Return [x, y] of the center of cell containing provided text 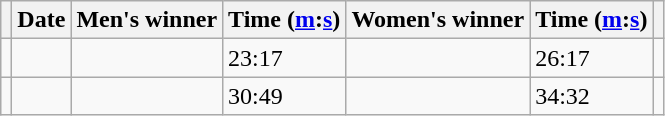
23:17 [284, 58]
26:17 [592, 58]
Women's winner [438, 20]
Date [42, 20]
30:49 [284, 96]
34:32 [592, 96]
Men's winner [147, 20]
